Pinpoint the cell where the given text exists, returning its [x, y] midpoint coordinate. 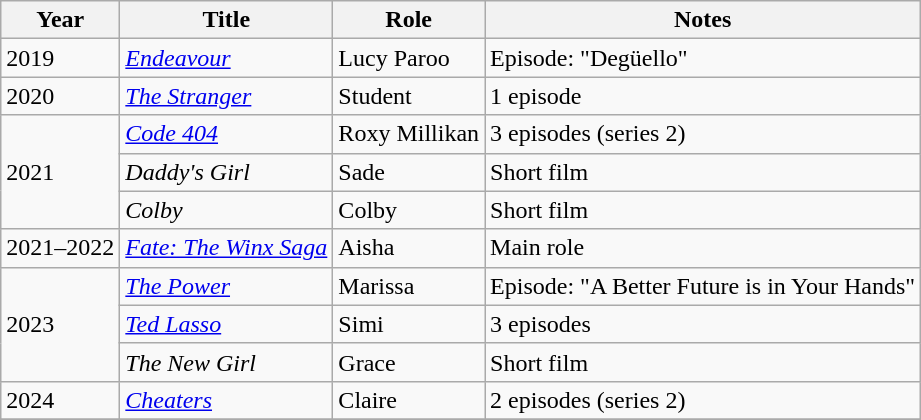
Cheaters [226, 400]
2 episodes (series 2) [703, 400]
Episode: "A Better Future is in Your Hands" [703, 286]
Marissa [409, 286]
Roxy Millikan [409, 134]
The Power [226, 286]
Simi [409, 324]
Title [226, 20]
2020 [60, 96]
Notes [703, 20]
Daddy's Girl [226, 172]
2019 [60, 58]
2021 [60, 172]
The New Girl [226, 362]
Episode: "Degüello" [703, 58]
Fate: The Winx Saga [226, 248]
1 episode [703, 96]
3 episodes [703, 324]
Sade [409, 172]
The Stranger [226, 96]
Claire [409, 400]
Year [60, 20]
Grace [409, 362]
Endeavour [226, 58]
Role [409, 20]
3 episodes (series 2) [703, 134]
Aisha [409, 248]
2021–2022 [60, 248]
2024 [60, 400]
Code 404 [226, 134]
Ted Lasso [226, 324]
2023 [60, 324]
Lucy Paroo [409, 58]
Student [409, 96]
Main role [703, 248]
